Provide the (X, Y) coordinate of the cell's center where the given text is located.  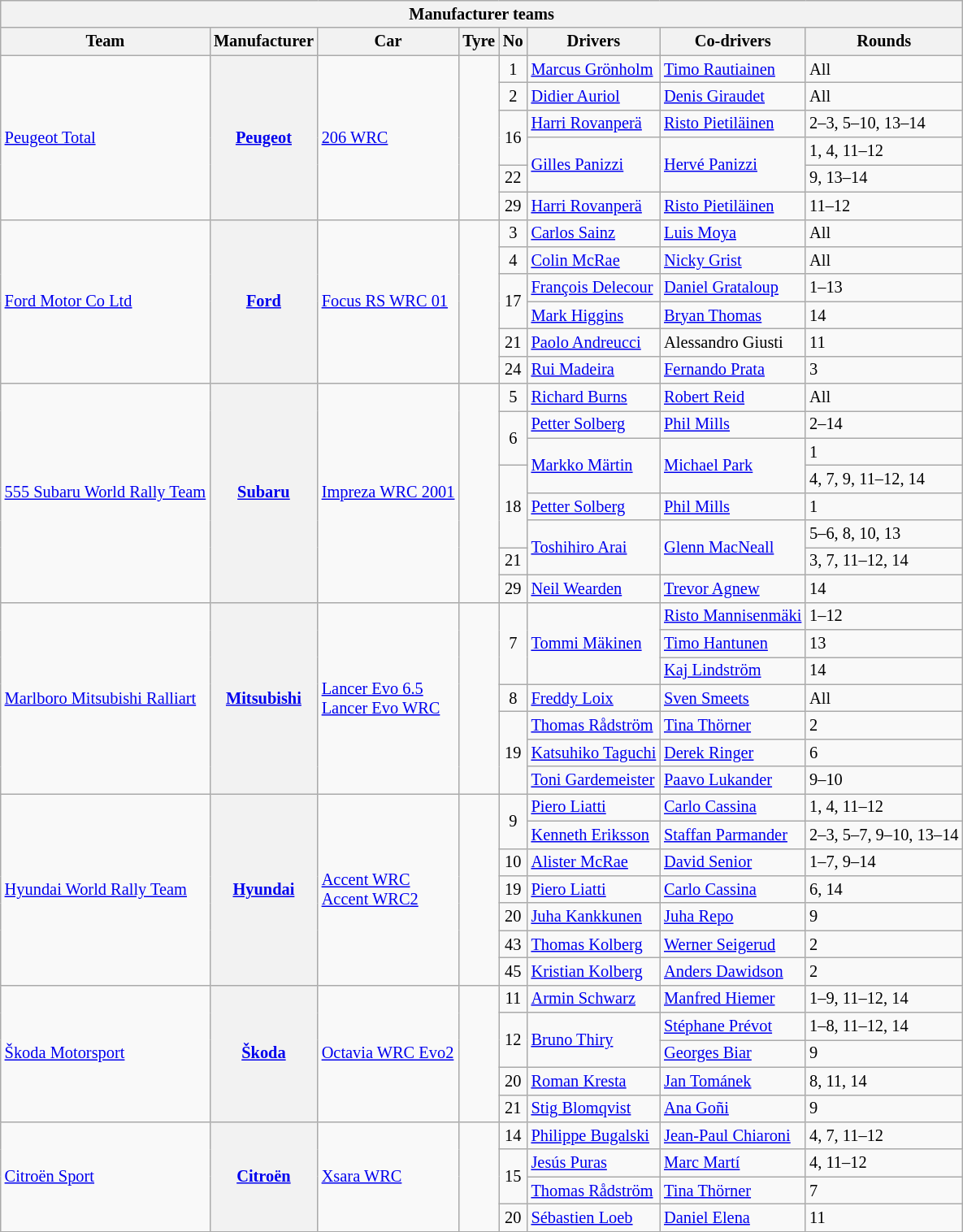
5 (514, 397)
Derek Ringer (733, 753)
9, 13–14 (884, 178)
Kristian Kolberg (594, 971)
Jan Tománek (733, 1081)
Alessandro Giusti (733, 342)
Accent WRCAccent WRC2 (388, 889)
Luis Moya (733, 233)
Subaru (263, 492)
Markko Märtin (594, 465)
Freddy Loix (594, 698)
François Delecour (594, 288)
Škoda Motorsport (106, 1053)
Jean-Paul Chiaroni (733, 1135)
Marlboro Mitsubishi Ralliart (106, 698)
Bruno Thiry (594, 1040)
1–7, 9–14 (884, 862)
Ana Goñi (733, 1108)
3, 7, 11–12, 14 (884, 561)
24 (514, 370)
12 (514, 1040)
Manfred Hiemer (733, 999)
Neil Wearden (594, 588)
Focus RS WRC 01 (388, 301)
Daniel Grataloup (733, 288)
Xsara WRC (388, 1177)
Rounds (884, 41)
Toni Gardemeister (594, 780)
Glenn MacNeall (733, 548)
Tyre (479, 41)
Staffan Parmander (733, 835)
8, 11, 14 (884, 1081)
4 (514, 260)
Tommi Mäkinen (594, 644)
Škoda (263, 1053)
17 (514, 301)
Peugeot Total (106, 137)
9–10 (884, 780)
Nicky Grist (733, 260)
5–6, 8, 10, 13 (884, 534)
6, 14 (884, 889)
Mark Higgins (594, 315)
Stig Blomqvist (594, 1108)
8 (514, 698)
Drivers (594, 41)
22 (514, 178)
16 (514, 137)
Daniel Elena (733, 1217)
43 (514, 944)
Denis Giraudet (733, 96)
Hyundai (263, 889)
Trevor Agnew (733, 588)
45 (514, 971)
Marcus Grönholm (594, 69)
10 (514, 862)
1–8, 11–12, 14 (884, 1026)
Carlos Sainz (594, 233)
No (514, 41)
Impreza WRC 2001 (388, 492)
11–12 (884, 206)
Team (106, 41)
Citroën Sport (106, 1177)
Alister McRae (594, 862)
Citroën (263, 1177)
Philippe Bugalski (594, 1135)
4, 11–12 (884, 1163)
Didier Auriol (594, 96)
555 Subaru World Rally Team (106, 492)
Paavo Lukander (733, 780)
4, 7, 9, 11–12, 14 (884, 479)
Colin McRae (594, 260)
Thomas Kolberg (594, 944)
1–13 (884, 288)
Toshihiro Arai (594, 548)
Risto Mannisenmäki (733, 616)
Katsuhiko Taguchi (594, 753)
Hyundai World Rally Team (106, 889)
18 (514, 505)
Roman Kresta (594, 1081)
13 (884, 643)
Richard Burns (594, 397)
Mitsubishi (263, 698)
Manufacturer teams (482, 14)
1–12 (884, 616)
Lancer Evo 6.5Lancer Evo WRC (388, 698)
Paolo Andreucci (594, 342)
4, 7, 11–12 (884, 1135)
Werner Seigerud (733, 944)
Co-drivers (733, 41)
Jesús Puras (594, 1163)
Gilles Panizzi (594, 164)
Kaj Lindström (733, 670)
Marc Martí (733, 1163)
Car (388, 41)
Armin Schwarz (594, 999)
2–14 (884, 424)
David Senior (733, 862)
Timo Rautiainen (733, 69)
Manufacturer (263, 41)
Kenneth Eriksson (594, 835)
Stéphane Prévot (733, 1026)
15 (514, 1177)
206 WRC (388, 137)
Hervé Panizzi (733, 164)
Anders Dawidson (733, 971)
Ford Motor Co Ltd (106, 301)
Fernando Prata (733, 370)
Peugeot (263, 137)
Michael Park (733, 465)
Juha Kankkunen (594, 917)
1–9, 11–12, 14 (884, 999)
Juha Repo (733, 917)
Bryan Thomas (733, 315)
Timo Hantunen (733, 643)
Georges Biar (733, 1053)
Sébastien Loeb (594, 1217)
Rui Madeira (594, 370)
Octavia WRC Evo2 (388, 1053)
Ford (263, 301)
Sven Smeets (733, 698)
2–3, 5–7, 9–10, 13–14 (884, 835)
2–3, 5–10, 13–14 (884, 124)
Robert Reid (733, 397)
